Capture the cell that displays the provided text and extract its (x, y) central coordinate. 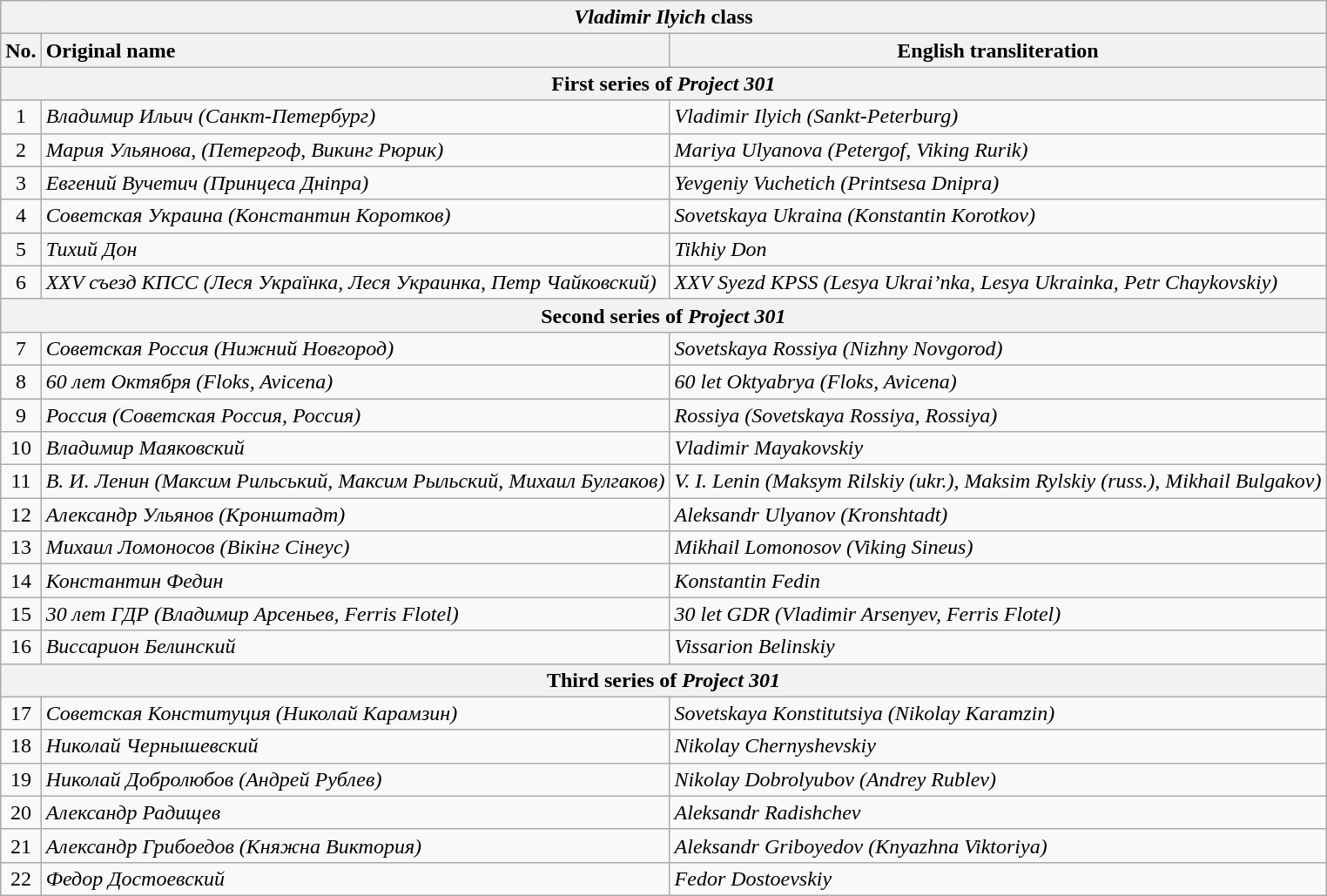
Aleksandr Radishchev (998, 812)
Советская Конституция (Николай Карамзин) (355, 713)
3 (21, 183)
1 (21, 117)
16 (21, 647)
Михаил Ломоносов (Вікінг Сінеус) (355, 548)
15 (21, 614)
Mariya Ulyanova (Petergof, Viking Rurik) (998, 150)
4 (21, 216)
Николай Чернышевский (355, 746)
Tikhiy Don (998, 249)
Nikolay Chernyshevskiy (998, 746)
Тихий Дон (355, 249)
Nikolay Dobrolyubov (Andrey Rublev) (998, 779)
English transliteration (998, 51)
2 (21, 150)
Советская Россия (Нижний Новгород) (355, 348)
14 (21, 581)
Николай Добролюбов (Андрей Рублев) (355, 779)
Second series of Project 301 (663, 315)
Sovetskaya Konstitutsiya (Nikolay Karamzin) (998, 713)
Yevgeniy Vuchetich (Printsesa Dnipra) (998, 183)
Александр Грибоедов (Княжна Виктория) (355, 845)
6 (21, 282)
8 (21, 381)
Мария Ульянова, (Петергоф, Викинг Рюрик) (355, 150)
Владимир Ильич (Санкт-Петербург) (355, 117)
18 (21, 746)
Vladimir Ilyich class (663, 17)
Sovetskaya Rossiya (Nizhny Novgorod) (998, 348)
Vissarion Belinskiy (998, 647)
Константин Федин (355, 581)
Александр Радищев (355, 812)
17 (21, 713)
Mikhail Lomonosov (Viking Sineus) (998, 548)
Original name (355, 51)
Aleksandr Griboyedov (Knyazhna Viktoriya) (998, 845)
XXV съезд КПСС (Леся Українка, Леся Украинка, Петр Чайковский) (355, 282)
19 (21, 779)
Rossiya (Sovetskaya Rossiya, Rossiya) (998, 415)
Владимир Маяковский (355, 448)
7 (21, 348)
Third series of Project 301 (663, 680)
Konstantin Fedin (998, 581)
11 (21, 482)
Fedor Dostoevskiy (998, 879)
XXV Syezd KPSS (Lesya Ukrai’nka, Lesya Ukrainka, Petr Chaykovskiy) (998, 282)
60 let Oktyabrya (Floks, Avicena) (998, 381)
22 (21, 879)
21 (21, 845)
Россия (Советская Россия, Россия) (355, 415)
13 (21, 548)
30 let GDR (Vladimir Arsenyev, Ferris Flotel) (998, 614)
Александр Ульянов (Кронштадт) (355, 515)
Vladimir Ilyich (Sankt-Peterburg) (998, 117)
20 (21, 812)
30 лет ГДР (Владимир Арсеньев, Ferris Flotel) (355, 614)
Vladimir Mayakovskiy (998, 448)
5 (21, 249)
Федор Достоевский (355, 879)
Виссарион Белинский (355, 647)
First series of Project 301 (663, 84)
Aleksandr Ulyanov (Kronshtadt) (998, 515)
12 (21, 515)
V. I. Lenin (Maksym Rilskiy (ukr.), Maksim Rylskiy (russ.), Mikhail Bulgakov) (998, 482)
Евгений Вучетич (Принцеса Днiпра) (355, 183)
9 (21, 415)
60 лет Октября (Floks, Avicena) (355, 381)
В. И. Ленин (Максим Рильський, Максим Рыльский, Михаил Булгаков) (355, 482)
Sovetskaya Ukraina (Konstantin Korotkov) (998, 216)
No. (21, 51)
10 (21, 448)
Советская Украина (Константин Коротков) (355, 216)
